Output the (x, y) coordinate of the center of the cell containing the given text.  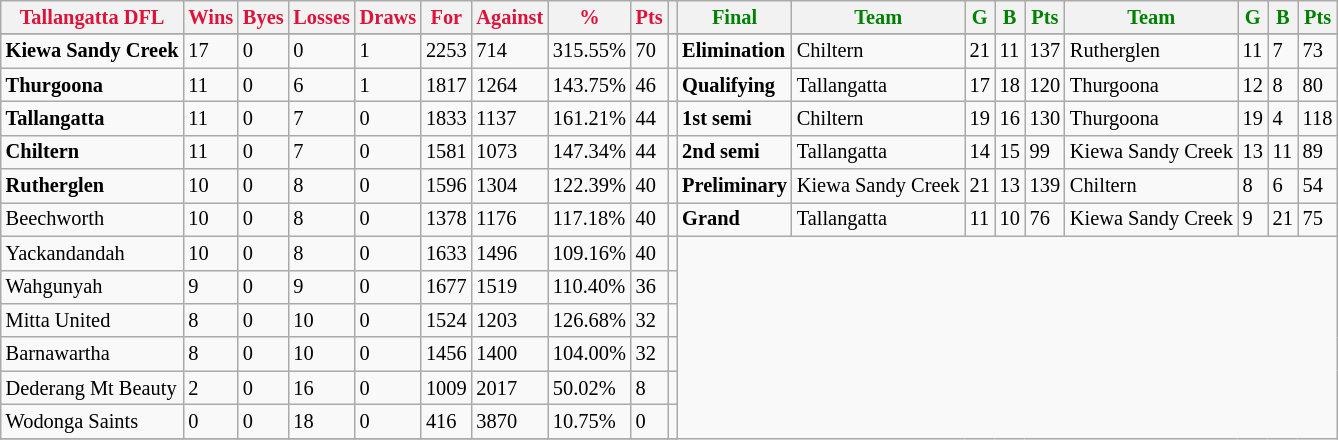
Wodonga Saints (92, 421)
1456 (446, 354)
1009 (446, 388)
Barnawartha (92, 354)
109.16% (590, 253)
14 (980, 152)
Wahgunyah (92, 287)
137 (1045, 51)
75 (1318, 219)
1817 (446, 85)
Wins (210, 17)
1833 (446, 118)
1378 (446, 219)
36 (650, 287)
714 (510, 51)
1264 (510, 85)
80 (1318, 85)
Losses (321, 17)
54 (1318, 186)
89 (1318, 152)
2253 (446, 51)
Yackandandah (92, 253)
139 (1045, 186)
46 (650, 85)
For (446, 17)
416 (446, 421)
10.75% (590, 421)
1524 (446, 320)
315.55% (590, 51)
1203 (510, 320)
Qualifying (734, 85)
120 (1045, 85)
2nd semi (734, 152)
70 (650, 51)
104.00% (590, 354)
99 (1045, 152)
Mitta United (92, 320)
Tallangatta DFL (92, 17)
Byes (263, 17)
76 (1045, 219)
Draws (388, 17)
126.68% (590, 320)
1581 (446, 152)
3870 (510, 421)
1137 (510, 118)
2017 (510, 388)
50.02% (590, 388)
118 (1318, 118)
1073 (510, 152)
1176 (510, 219)
1496 (510, 253)
110.40% (590, 287)
Preliminary (734, 186)
1400 (510, 354)
122.39% (590, 186)
2 (210, 388)
1677 (446, 287)
1596 (446, 186)
143.75% (590, 85)
1304 (510, 186)
130 (1045, 118)
Against (510, 17)
% (590, 17)
12 (1253, 85)
1st semi (734, 118)
117.18% (590, 219)
Beechworth (92, 219)
1519 (510, 287)
1633 (446, 253)
Grand (734, 219)
Final (734, 17)
Elimination (734, 51)
73 (1318, 51)
161.21% (590, 118)
4 (1283, 118)
147.34% (590, 152)
15 (1010, 152)
Dederang Mt Beauty (92, 388)
